Return the [x, y] coordinate for the center point of the cell that contains the specified text.  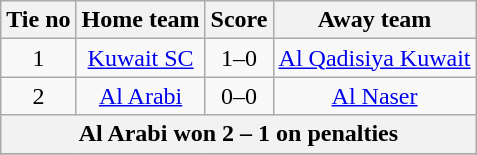
Tie no [38, 20]
1 [38, 58]
Score [239, 20]
2 [38, 96]
Away team [374, 20]
Kuwait SC [140, 58]
Al Arabi [140, 96]
Al Qadisiya Kuwait [374, 58]
1–0 [239, 58]
0–0 [239, 96]
Al Naser [374, 96]
Al Arabi won 2 – 1 on penalties [238, 134]
Home team [140, 20]
